Identify which cell holds the provided text, then report its (X, Y) central coordinate. 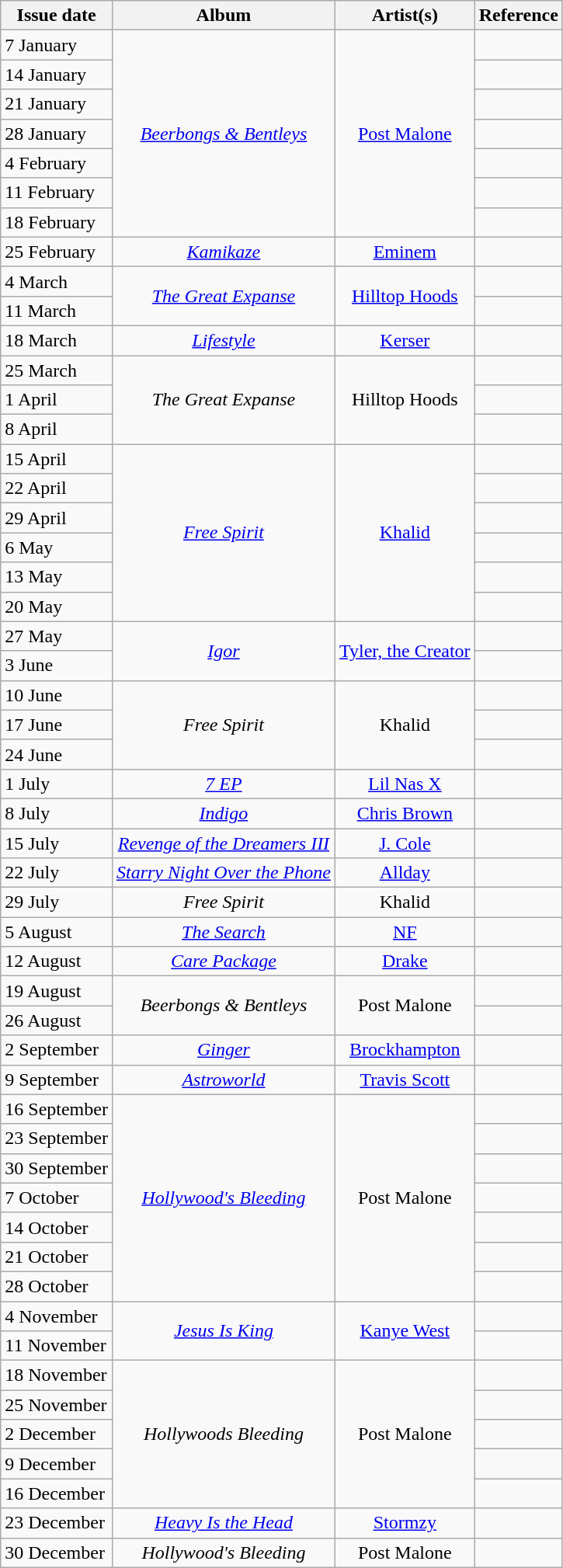
18 November (57, 1375)
11 November (57, 1346)
Chris Brown (405, 813)
Stormzy (405, 1523)
22 April (57, 488)
Care Package (224, 961)
Ginger (224, 1050)
30 September (57, 1168)
24 June (57, 754)
4 March (57, 281)
11 March (57, 311)
Starry Night Over the Phone (224, 873)
15 July (57, 843)
3 June (57, 666)
25 November (57, 1405)
29 July (57, 902)
Eminem (405, 252)
11 February (57, 193)
9 September (57, 1080)
7 January (57, 45)
The Search (224, 932)
Artist(s) (405, 16)
19 August (57, 991)
Jesus Is King (224, 1331)
21 January (57, 104)
Indigo (224, 813)
2 September (57, 1050)
Igor (224, 651)
16 September (57, 1109)
18 March (57, 340)
Drake (405, 961)
23 September (57, 1139)
5 August (57, 932)
Album (224, 16)
8 April (57, 429)
15 April (57, 459)
2 December (57, 1434)
25 February (57, 252)
Lil Nas X (405, 784)
22 July (57, 873)
Allday (405, 873)
Tyler, the Creator (405, 651)
Issue date (57, 16)
10 June (57, 695)
29 April (57, 518)
4 November (57, 1316)
25 March (57, 370)
Kerser (405, 340)
Lifestyle (224, 340)
4 February (57, 163)
16 December (57, 1493)
Brockhampton (405, 1050)
23 December (57, 1523)
J. Cole (405, 843)
Revenge of the Dreamers III (224, 843)
28 October (57, 1286)
27 May (57, 636)
8 July (57, 813)
Travis Scott (405, 1080)
14 January (57, 75)
Heavy Is the Head (224, 1523)
Hollywoods Bleeding (224, 1434)
12 August (57, 961)
Kanye West (405, 1331)
13 May (57, 577)
1 April (57, 400)
7 EP (224, 784)
7 October (57, 1198)
Reference (519, 16)
21 October (57, 1257)
Kamikaze (224, 252)
26 August (57, 1020)
Astroworld (224, 1080)
6 May (57, 548)
30 December (57, 1552)
NF (405, 932)
17 June (57, 725)
1 July (57, 784)
9 December (57, 1464)
20 May (57, 607)
28 January (57, 134)
14 October (57, 1227)
18 February (57, 222)
